Extract the [x, y] coordinate from the center of the cell holding the provided text.  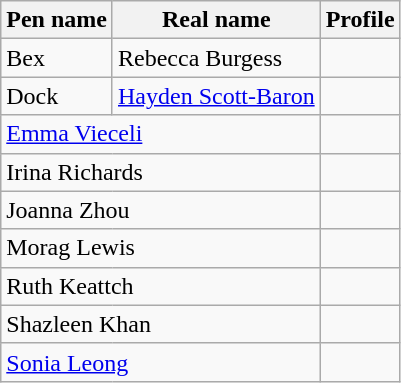
Sonia Leong [160, 362]
Hayden Scott-Baron [216, 96]
Emma Vieceli [160, 134]
Shazleen Khan [160, 324]
Profile [360, 20]
Rebecca Burgess [216, 58]
Morag Lewis [160, 248]
Irina Richards [160, 172]
Pen name [57, 20]
Bex [57, 58]
Ruth Keattch [160, 286]
Joanna Zhou [160, 210]
Real name [216, 20]
Dock [57, 96]
